Find where the given text appears and provide that cell's center as [x, y] coordinate. 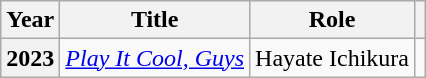
Play It Cool, Guys [155, 58]
Year [30, 20]
2023 [30, 58]
Title [155, 20]
Hayate Ichikura [332, 58]
Role [332, 20]
